Identify which cell holds the provided text, then report its [X, Y] central coordinate. 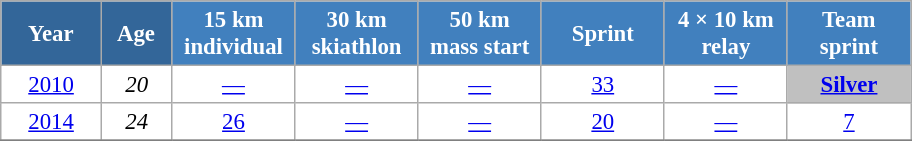
7 [848, 122]
Team sprint [848, 34]
15 km individual [234, 34]
Year [52, 34]
33 [602, 85]
Silver [848, 85]
Age [136, 34]
50 km mass start [480, 34]
26 [234, 122]
4 × 10 km relay [726, 34]
24 [136, 122]
30 km skiathlon [356, 34]
2014 [52, 122]
Sprint [602, 34]
2010 [52, 85]
